Provide the (X, Y) coordinate of the cell's center where the given text is located.  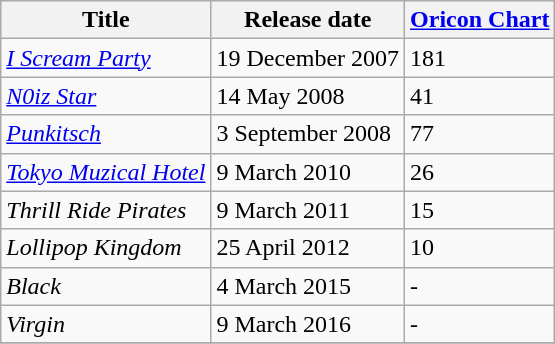
Black (106, 286)
Oricon Chart (480, 20)
9 March 2016 (308, 324)
Title (106, 20)
N0iz Star (106, 96)
26 (480, 172)
Release date (308, 20)
Virgin (106, 324)
77 (480, 134)
10 (480, 248)
19 December 2007 (308, 58)
41 (480, 96)
3 September 2008 (308, 134)
Punkitsch (106, 134)
I Scream Party (106, 58)
25 April 2012 (308, 248)
4 March 2015 (308, 286)
9 March 2011 (308, 210)
181 (480, 58)
15 (480, 210)
Lollipop Kingdom (106, 248)
14 May 2008 (308, 96)
Thrill Ride Pirates (106, 210)
Tokyo Muzical Hotel (106, 172)
9 March 2010 (308, 172)
